Search for the cell housing the specified text and yield its (X, Y) center coordinate. 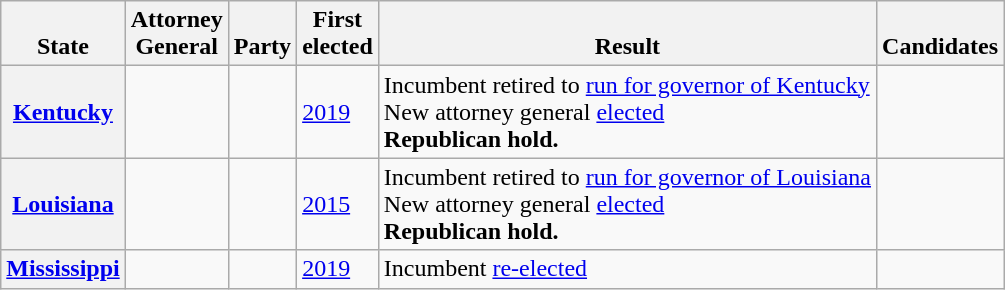
Incumbent retired to run for governor of Kentucky New attorney general elected Republican hold. (627, 112)
AttorneyGeneral (176, 34)
2015 (338, 204)
Incumbent re-elected (627, 269)
Mississippi (63, 269)
Candidates (940, 34)
Kentucky (63, 112)
Firstelected (338, 34)
Result (627, 34)
Party (262, 34)
Incumbent retired to run for governor of Louisiana New attorney general elected Republican hold. (627, 204)
Louisiana (63, 204)
State (63, 34)
